Return (X, Y) of the center of cell containing provided text 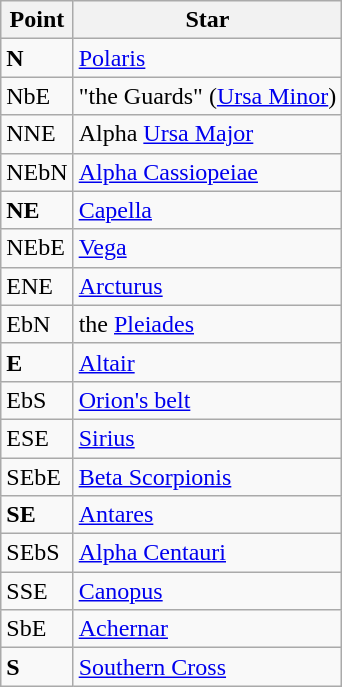
Achernar (208, 629)
Altair (208, 362)
N (37, 58)
SSE (37, 591)
SEbE (37, 477)
Antares (208, 515)
Polaris (208, 58)
Canopus (208, 591)
Star (208, 20)
"the Guards" (Ursa Minor) (208, 96)
Point (37, 20)
NNE (37, 134)
SbE (37, 629)
E (37, 362)
Alpha Ursa Major (208, 134)
SEbS (37, 553)
NEbN (37, 172)
Alpha Cassiopeiae (208, 172)
Beta Scorpionis (208, 477)
NEbE (37, 248)
the Pleiades (208, 324)
ENE (37, 286)
NE (37, 210)
Vega (208, 248)
SE (37, 515)
EbS (37, 400)
Southern Cross (208, 667)
S (37, 667)
Alpha Centauri (208, 553)
Capella (208, 210)
Orion's belt (208, 400)
NbE (37, 96)
Sirius (208, 438)
EbN (37, 324)
Arcturus (208, 286)
ESE (37, 438)
